Return the [X, Y] coordinate for the center point of the cell that contains the specified text.  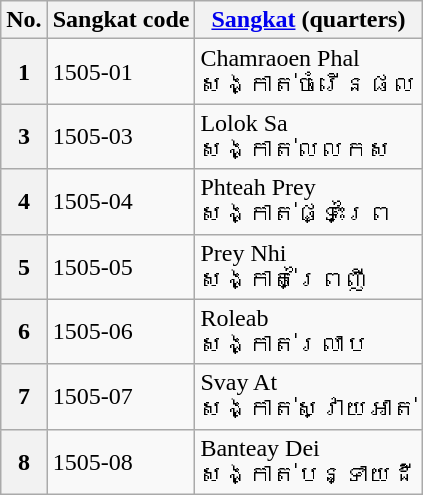
1505-04 [121, 202]
Sangkat (quarters) [308, 20]
8 [24, 462]
Banteay Deiសង្កាត់បន្ទាយដី [308, 462]
Lolok Sa សង្កាត់លលកស [308, 136]
1505-06 [121, 332]
1505-08 [121, 462]
Roleabសង្កាត់រលាប [308, 332]
1505-03 [121, 136]
4 [24, 202]
Sangkat code [121, 20]
5 [24, 266]
Chamraoen Phalសង្កាត់ចំរើនផល [308, 72]
Phteah Prey សង្កាត់ផ្ទះព្រៃ [308, 202]
Svay Atសង្កាត់ស្វាយអាត់ [308, 396]
1 [24, 72]
Prey Nhi សង្កាត់ព្រៃញី [308, 266]
1505-01 [121, 72]
7 [24, 396]
No. [24, 20]
1505-05 [121, 266]
1505-07 [121, 396]
6 [24, 332]
3 [24, 136]
